Find where the given text appears and provide that cell's center as [X, Y] coordinate. 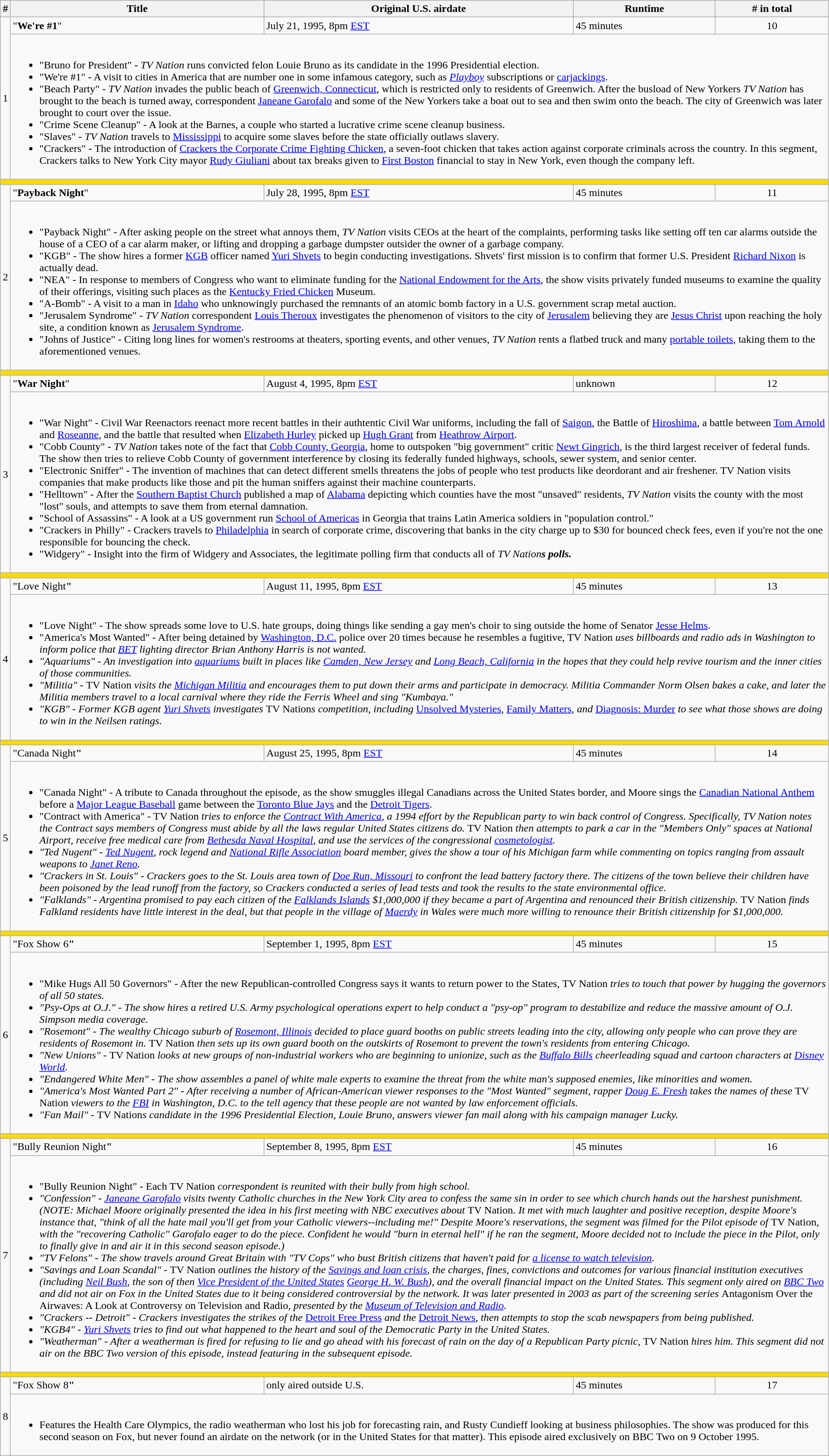
# [5, 9]
4 [5, 659]
6 [5, 1035]
10 [772, 26]
3 [5, 474]
unknown [644, 383]
"We're #1" [137, 26]
8 [5, 1416]
July 21, 1995, 8pm EST [418, 26]
August 25, 1995, 8pm EST [418, 753]
13 [772, 586]
16 [772, 1147]
"Fox Show 6" [137, 944]
"War Night" [137, 383]
2 [5, 277]
only aired outside U.S. [418, 1385]
September 1, 1995, 8pm EST [418, 944]
Title [137, 9]
"Bully Reunion Night" [137, 1147]
"Payback Night" [137, 193]
"Canada Night" [137, 753]
Original U.S. airdate [418, 9]
September 8, 1995, 8pm EST [418, 1147]
Runtime [644, 9]
12 [772, 383]
July 28, 1995, 8pm EST [418, 193]
11 [772, 193]
August 11, 1995, 8pm EST [418, 586]
5 [5, 838]
14 [772, 753]
1 [5, 98]
17 [772, 1385]
August 4, 1995, 8pm EST [418, 383]
15 [772, 944]
# in total [772, 9]
7 [5, 1255]
"Love Night" [137, 586]
"Fox Show 8" [137, 1385]
